Detect which cell encompasses the target text, then output its (x, y) center coordinate. 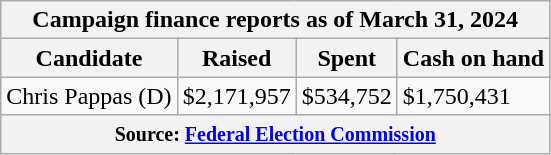
Cash on hand (473, 58)
Candidate (89, 58)
$534,752 (346, 96)
Raised (236, 58)
Source: Federal Election Commission (276, 134)
Spent (346, 58)
$2,171,957 (236, 96)
Campaign finance reports as of March 31, 2024 (276, 20)
Chris Pappas (D) (89, 96)
$1,750,431 (473, 96)
